Capture the cell that displays the provided text and extract its [x, y] central coordinate. 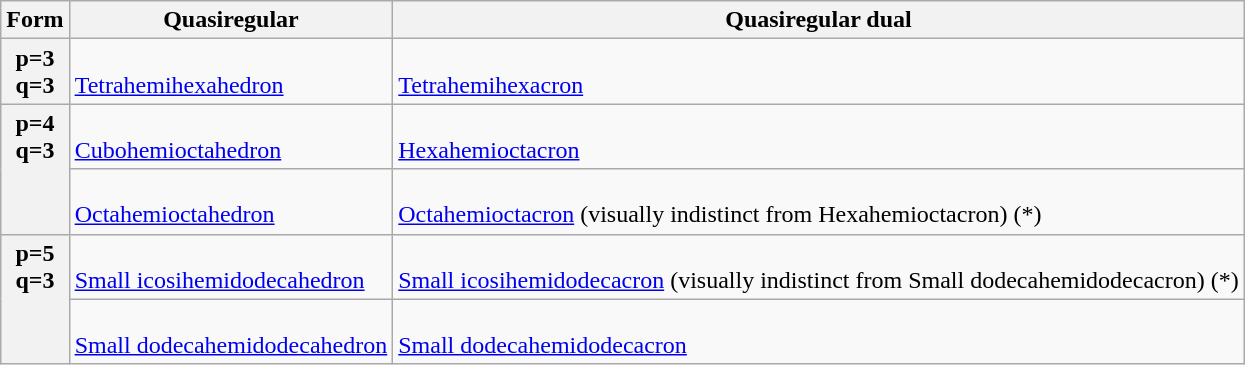
Cubohemioctahedron [231, 136]
p=5q=3 [35, 299]
Small icosihemidodecacron (visually indistinct from Small dodecahemidodecacron) (*) [818, 266]
Quasiregular dual [818, 20]
Tetrahemihexahedron [231, 72]
p=4q=3 [35, 169]
Small icosihemidodecahedron [231, 266]
Tetrahemihexacron [818, 72]
Octahemioctahedron [231, 202]
p=3q=3 [35, 72]
Hexahemioctacron [818, 136]
Octahemioctacron (visually indistinct from Hexahemioctacron) (*) [818, 202]
Small dodecahemidodecacron [818, 332]
Small dodecahemidodecahedron [231, 332]
Quasiregular [231, 20]
Form [35, 20]
